Search for the cell housing the specified text and yield its [X, Y] center coordinate. 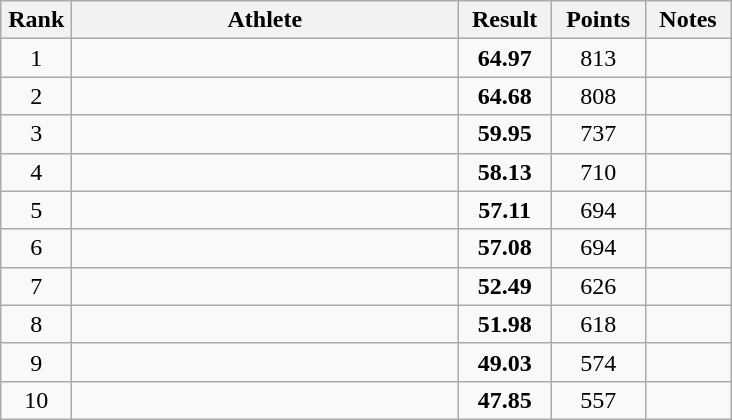
64.97 [505, 58]
Notes [688, 20]
808 [598, 96]
5 [36, 210]
8 [36, 324]
47.85 [505, 400]
7 [36, 286]
58.13 [505, 172]
64.68 [505, 96]
Points [598, 20]
1 [36, 58]
Athlete [265, 20]
710 [598, 172]
57.11 [505, 210]
737 [598, 134]
51.98 [505, 324]
618 [598, 324]
52.49 [505, 286]
574 [598, 362]
9 [36, 362]
6 [36, 248]
557 [598, 400]
Rank [36, 20]
2 [36, 96]
626 [598, 286]
59.95 [505, 134]
10 [36, 400]
Result [505, 20]
4 [36, 172]
813 [598, 58]
49.03 [505, 362]
57.08 [505, 248]
3 [36, 134]
